Scan for the cell matching the given text and deliver its [X, Y] coordinate at center. 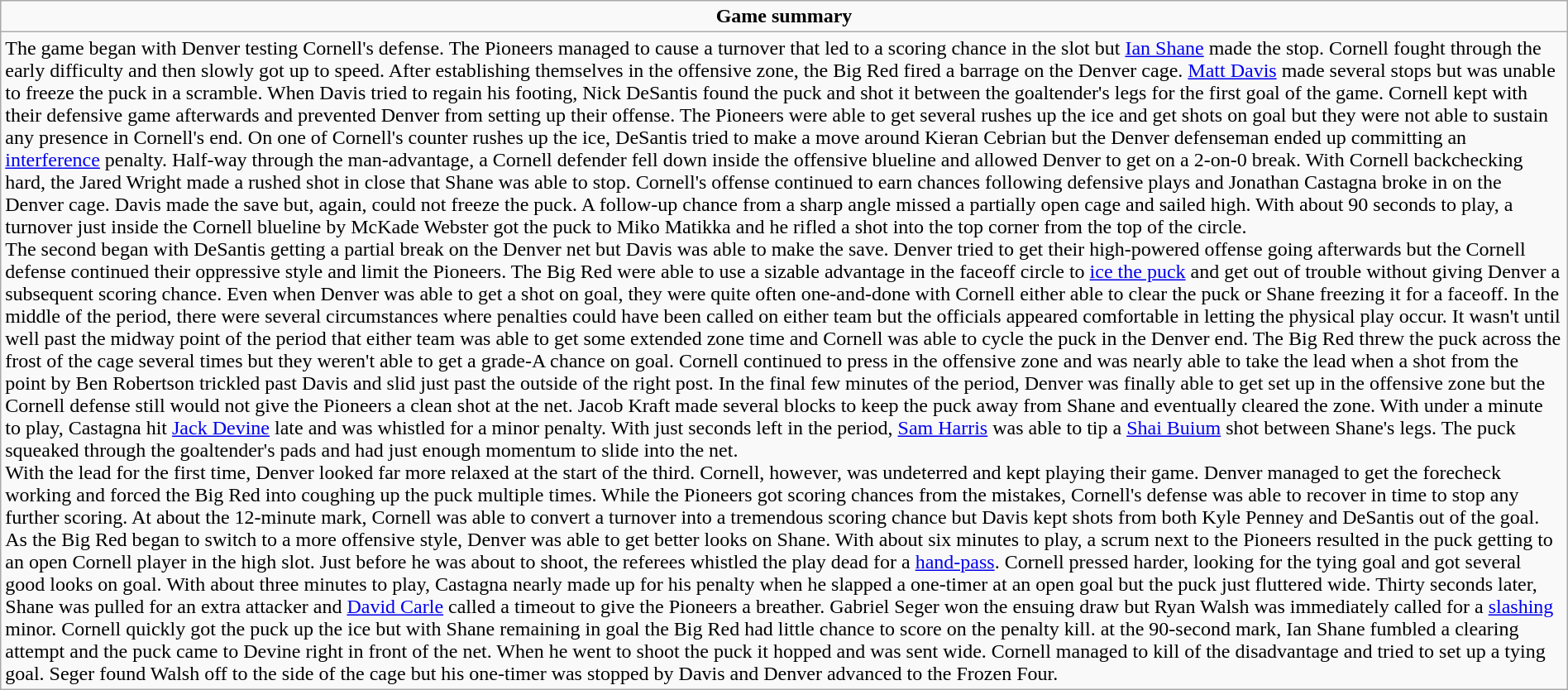
Game summary [784, 17]
